Locate the cell with the specified text and output its (x, y) center coordinate. 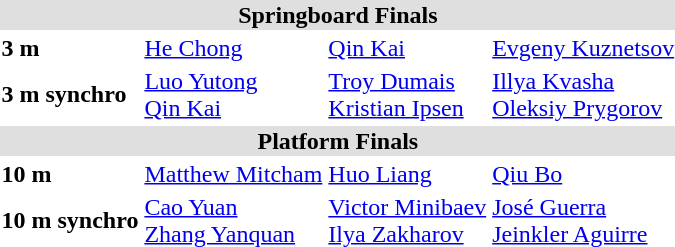
Huo Liang (408, 174)
Matthew Mitcham (234, 174)
10 m (70, 174)
3 m synchro (70, 94)
Qin Kai (408, 48)
Troy DumaisKristian Ipsen (408, 94)
3 m (70, 48)
He Chong (234, 48)
Luo YutongQin Kai (234, 94)
